Locate the cell with the specified text and output its (x, y) center coordinate. 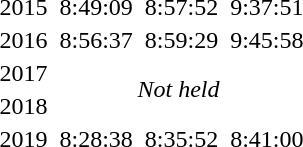
8:56:37 (96, 40)
8:59:29 (181, 40)
